Extract the [X, Y] coordinate from the center of the cell holding the provided text.  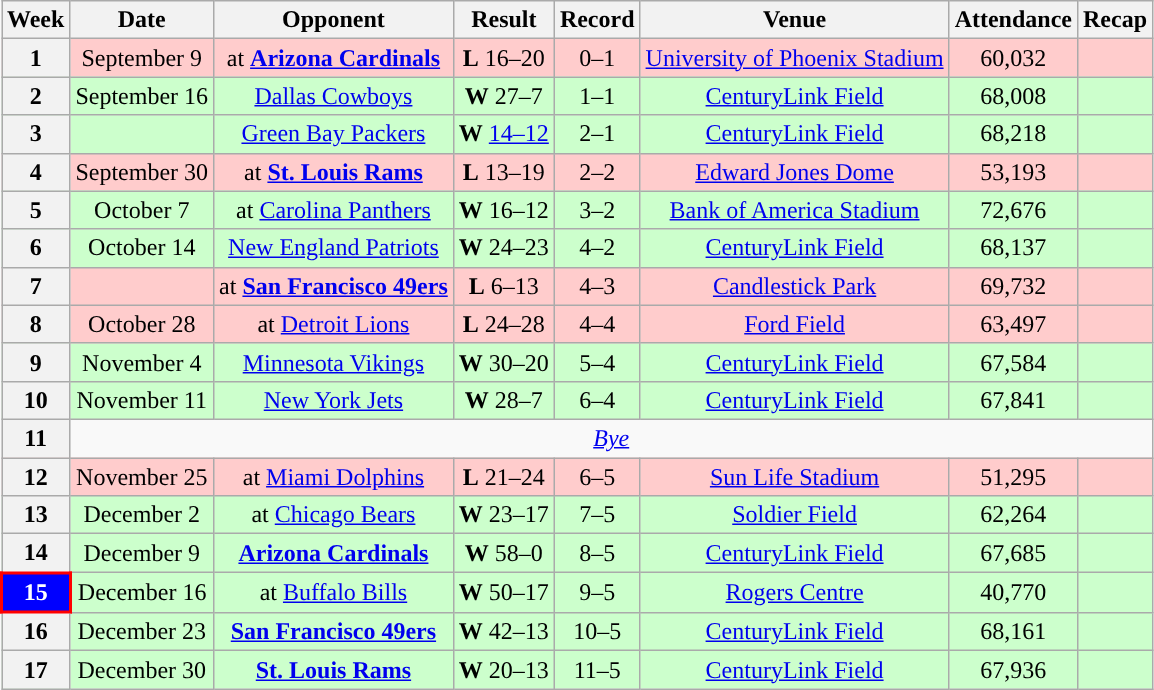
L 16–20 [504, 58]
December 9 [142, 554]
Record [597, 20]
September 30 [142, 172]
Venue [794, 20]
Dallas Cowboys [334, 96]
40,770 [1013, 592]
1 [36, 58]
November 25 [142, 477]
7–5 [597, 515]
6–5 [597, 477]
at St. Louis Rams [334, 172]
Arizona Cardinals [334, 554]
10 [36, 400]
6 [36, 248]
Candlestick Park [794, 286]
4–2 [597, 248]
Result [504, 20]
L 24–28 [504, 324]
2 [36, 96]
8–5 [597, 554]
72,676 [1013, 210]
Attendance [1013, 20]
W 16–12 [504, 210]
September 16 [142, 96]
at Detroit Lions [334, 324]
13 [36, 515]
Week [36, 20]
Date [142, 20]
W 28–7 [504, 400]
Green Bay Packers [334, 134]
at Miami Dolphins [334, 477]
at Chicago Bears [334, 515]
68,137 [1013, 248]
11 [36, 438]
67,584 [1013, 362]
November 4 [142, 362]
7 [36, 286]
16 [36, 632]
68,008 [1013, 96]
L 13–19 [504, 172]
W 23–17 [504, 515]
at Buffalo Bills [334, 592]
W 24–23 [504, 248]
4 [36, 172]
9 [36, 362]
at Carolina Panthers [334, 210]
W 14–12 [504, 134]
5 [36, 210]
14 [36, 554]
53,193 [1013, 172]
December 2 [142, 515]
63,497 [1013, 324]
62,264 [1013, 515]
W 58–0 [504, 554]
6–4 [597, 400]
60,032 [1013, 58]
67,936 [1013, 670]
68,161 [1013, 632]
2–1 [597, 134]
9–5 [597, 592]
68,218 [1013, 134]
15 [36, 592]
Sun Life Stadium [794, 477]
1–1 [597, 96]
4–3 [597, 286]
8 [36, 324]
Bank of America Stadium [794, 210]
3–2 [597, 210]
5–4 [597, 362]
51,295 [1013, 477]
W 20–13 [504, 670]
69,732 [1013, 286]
San Francisco 49ers [334, 632]
November 11 [142, 400]
Minnesota Vikings [334, 362]
67,685 [1013, 554]
Ford Field [794, 324]
December 16 [142, 592]
at San Francisco 49ers [334, 286]
October 14 [142, 248]
Soldier Field [794, 515]
Bye [612, 438]
W 30–20 [504, 362]
New England Patriots [334, 248]
Rogers Centre [794, 592]
67,841 [1013, 400]
September 9 [142, 58]
St. Louis Rams [334, 670]
12 [36, 477]
October 7 [142, 210]
New York Jets [334, 400]
Recap [1114, 20]
December 30 [142, 670]
October 28 [142, 324]
11–5 [597, 670]
W 27–7 [504, 96]
4–4 [597, 324]
2–2 [597, 172]
L 21–24 [504, 477]
University of Phoenix Stadium [794, 58]
December 23 [142, 632]
0–1 [597, 58]
Edward Jones Dome [794, 172]
3 [36, 134]
W 50–17 [504, 592]
L 6–13 [504, 286]
W 42–13 [504, 632]
10–5 [597, 632]
17 [36, 670]
Opponent [334, 20]
at Arizona Cardinals [334, 58]
